Return the [X, Y] coordinate for the center point of the cell that contains the specified text.  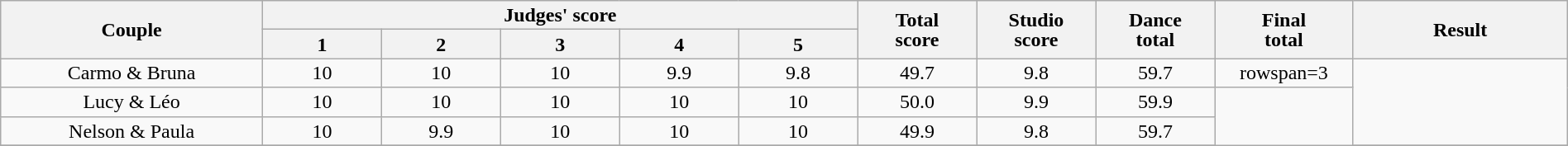
2 [441, 45]
Finaltotal [1284, 30]
49.7 [917, 73]
Dancetotal [1155, 30]
rowspan=3 [1284, 73]
Nelson & Paula [132, 130]
4 [679, 45]
5 [798, 45]
Studioscore [1036, 30]
Judges' score [560, 15]
50.0 [917, 102]
49.9 [917, 130]
Result [1460, 30]
Carmo & Bruna [132, 73]
59.9 [1155, 102]
Lucy & Léo [132, 102]
1 [322, 45]
3 [560, 45]
Couple [132, 30]
Totalscore [917, 30]
